Extract the (x, y) coordinate from the center of the cell holding the provided text.  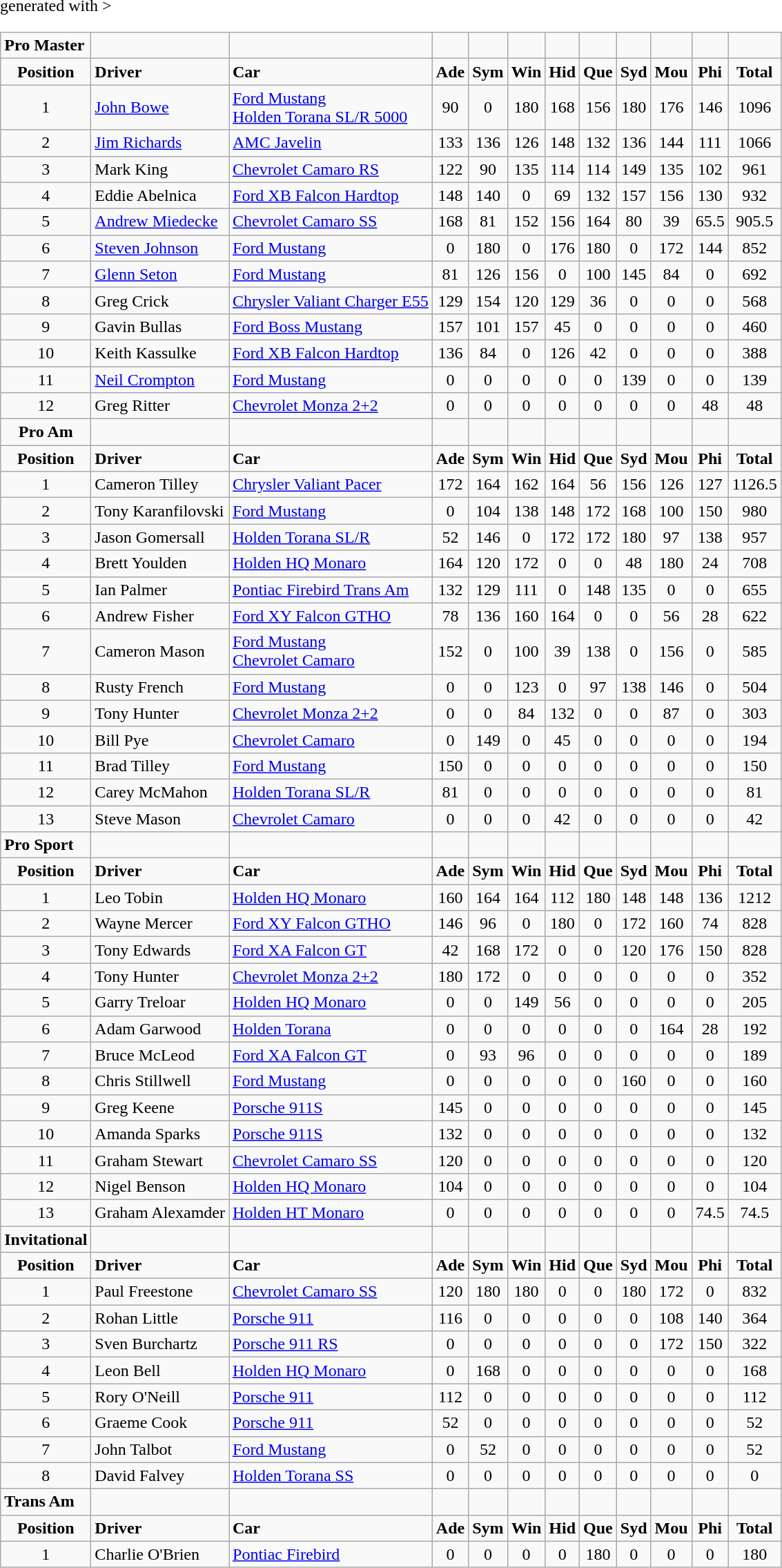
Cameron Mason (160, 652)
Eddie Abelnica (160, 195)
102 (710, 169)
Chris Stillwell (160, 1081)
Greg Ritter (160, 406)
24 (710, 563)
Ford Mustang Chevrolet Camaro (331, 652)
Brad Tilley (160, 766)
69 (563, 195)
Ford Boss Mustang (331, 327)
504 (754, 687)
80 (634, 222)
108 (671, 1318)
Porsche 911 RS (331, 1344)
303 (754, 713)
36 (598, 300)
192 (754, 1029)
Keith Kassulke (160, 353)
Pro Master (46, 46)
Graeme Cook (160, 1423)
Chrysler Valiant Pacer (331, 485)
Mark King (160, 169)
116 (450, 1318)
460 (754, 327)
65.5 (710, 222)
Charlie O'Brien (160, 1554)
1126.5 (754, 485)
Amanda Sparks (160, 1134)
Ian Palmer (160, 590)
John Bowe (160, 108)
1096 (754, 108)
Carey McMahon (160, 792)
205 (754, 1003)
Leo Tobin (160, 898)
Trans Am (46, 1502)
322 (754, 1344)
364 (754, 1318)
78 (450, 616)
Chevrolet Camaro RS (331, 169)
905.5 (754, 222)
Paul Freestone (160, 1292)
Gavin Bullas (160, 327)
Adam Garwood (160, 1029)
Steve Mason (160, 818)
1212 (754, 898)
Rusty French (160, 687)
Bill Pye (160, 739)
655 (754, 590)
127 (710, 485)
194 (754, 739)
John Talbot (160, 1449)
585 (754, 652)
123 (526, 687)
Pro Am (46, 432)
Tony Edwards (160, 950)
Nigel Benson (160, 1186)
Pro Sport (46, 845)
Neil Crompton (160, 379)
Invitational (46, 1239)
Tony Karanfilovski (160, 511)
Andrew Fisher (160, 616)
87 (671, 713)
189 (754, 1055)
Rory O'Neill (160, 1397)
568 (754, 300)
130 (710, 195)
74 (710, 924)
Brett Youlden (160, 563)
932 (754, 195)
980 (754, 511)
Greg Keene (160, 1107)
Pontiac Firebird Trans Am (331, 590)
Greg Crick (160, 300)
352 (754, 976)
162 (526, 485)
Steven Johnson (160, 248)
AMC Javelin (331, 143)
Glenn Seton (160, 274)
Bruce McLeod (160, 1055)
Rohan Little (160, 1318)
Jason Gomersall (160, 537)
957 (754, 537)
Cameron Tilley (160, 485)
Graham Alexamder (160, 1212)
961 (754, 169)
852 (754, 248)
Graham Stewart (160, 1160)
Garry Treloar (160, 1003)
Jim Richards (160, 143)
Wayne Mercer (160, 924)
133 (450, 143)
Pontiac Firebird (331, 1554)
622 (754, 616)
Andrew Miedecke (160, 222)
154 (488, 300)
388 (754, 353)
Holden HT Monaro (331, 1212)
Leon Bell (160, 1371)
Chrysler Valiant Charger E55 (331, 300)
832 (754, 1292)
Sven Burchartz (160, 1344)
122 (450, 169)
David Falvey (160, 1475)
1066 (754, 143)
692 (754, 274)
Holden Torana SS (331, 1475)
Ford Mustang Holden Torana SL/R 5000 (331, 108)
Holden Torana (331, 1029)
93 (488, 1055)
101 (488, 327)
708 (754, 563)
